Provide the (x, y) coordinate of the cell's center where the given text is located.  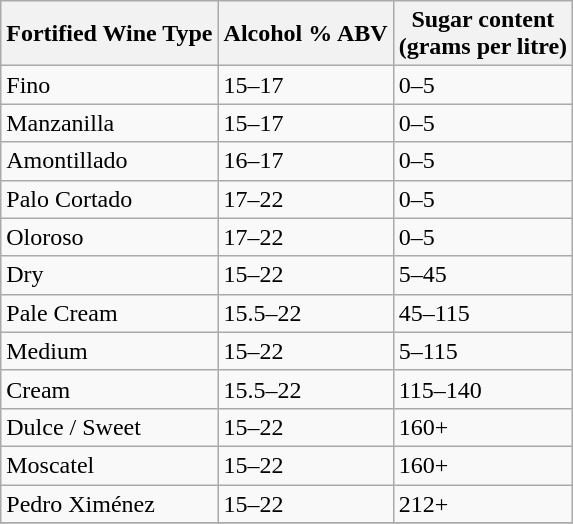
Oloroso (110, 237)
5–45 (482, 275)
Dry (110, 275)
Cream (110, 389)
Medium (110, 351)
Moscatel (110, 465)
Amontillado (110, 161)
Pedro Ximénez (110, 503)
Palo Cortado (110, 199)
Pale Cream (110, 313)
Alcohol % ABV (306, 34)
Fino (110, 85)
Dulce / Sweet (110, 427)
Manzanilla (110, 123)
16–17 (306, 161)
212+ (482, 503)
115–140 (482, 389)
Sugar content(grams per litre) (482, 34)
Fortified Wine Type (110, 34)
45–115 (482, 313)
5–115 (482, 351)
